From the cell containing the given text, extract its center point as [X, Y] coordinate. 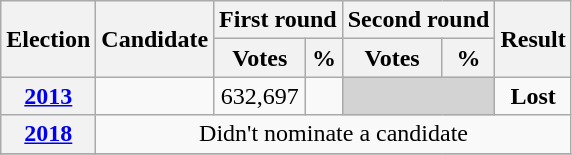
First round [278, 20]
Election [48, 39]
2013 [48, 96]
2018 [48, 134]
Didn't nominate a candidate [334, 134]
Candidate [155, 39]
Second round [418, 20]
632,697 [260, 96]
Lost [533, 96]
Result [533, 39]
